Capture the cell that displays the provided text and extract its (x, y) central coordinate. 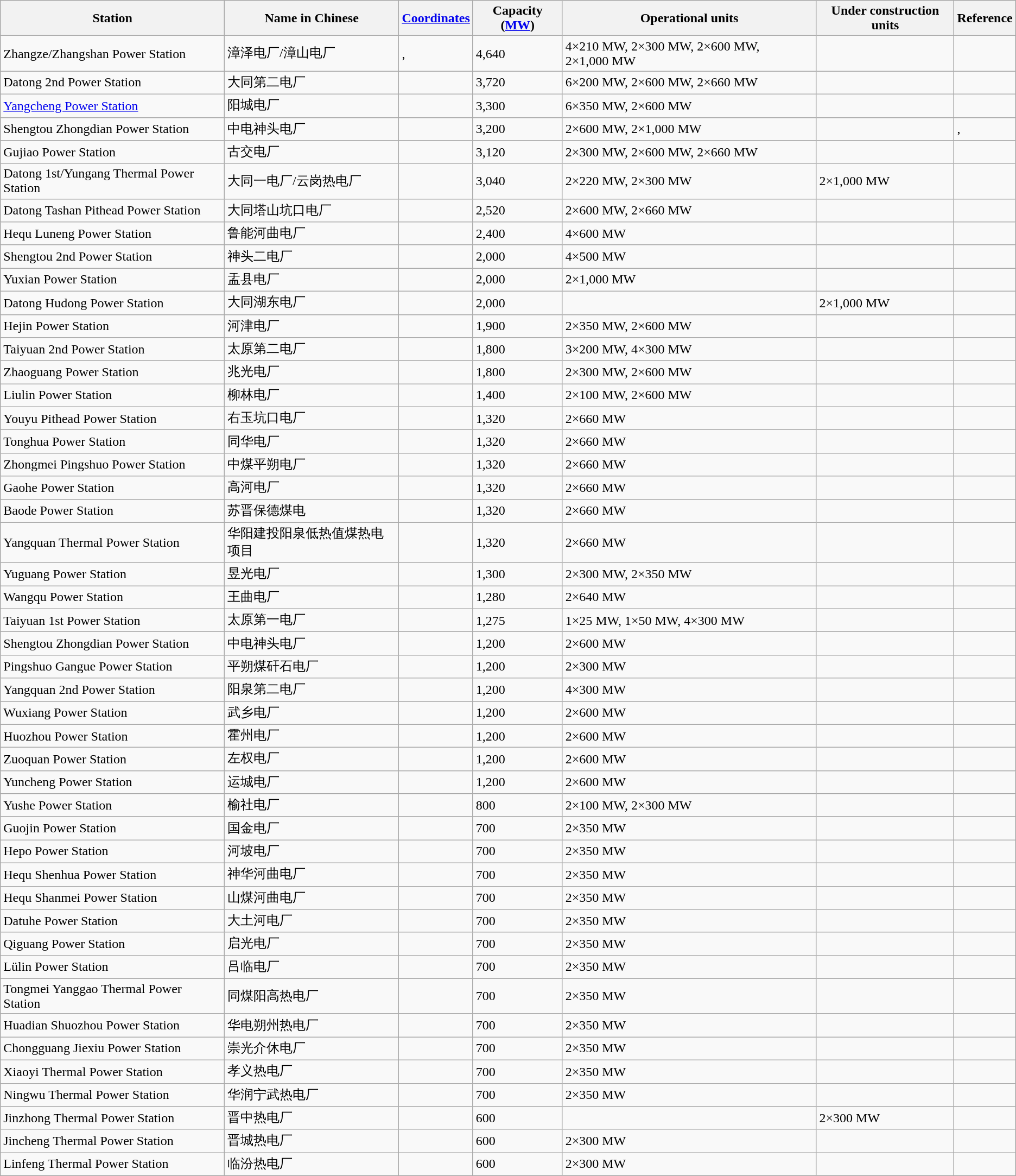
Zhangze/Zhangshan Power Station (113, 53)
Taiyuan 2nd Power Station (113, 350)
2×300 MW, 2×350 MW (689, 574)
大同塔山坑口电厂 (312, 211)
兆光电厂 (312, 372)
1,300 (518, 574)
6×350 MW, 2×600 MW (689, 105)
吕临电厂 (312, 968)
Ningwu Thermal Power Station (113, 1095)
Gaohe Power Station (113, 488)
Pingshuo Gangue Power Station (113, 667)
Zhongmei Pingshuo Power Station (113, 465)
河津电厂 (312, 326)
华电朔州热电厂 (312, 1025)
4,640 (518, 53)
Huadian Shuozhou Power Station (113, 1025)
孝义热电厂 (312, 1072)
高河电厂 (312, 488)
Qiguang Power Station (113, 944)
临汾热电厂 (312, 1164)
神头二电厂 (312, 256)
漳泽电厂/漳山电厂 (312, 53)
Zuoquan Power Station (113, 759)
Chongguang Jiexiu Power Station (113, 1049)
大同第二电厂 (312, 83)
Huozhou Power Station (113, 736)
晋城热电厂 (312, 1141)
鲁能河曲电厂 (312, 233)
晋中热电厂 (312, 1118)
1,280 (518, 597)
阳泉第二电厂 (312, 690)
Under construction units (885, 18)
Gujiao Power Station (113, 152)
3,300 (518, 105)
2×600 MW, 2×1,000 MW (689, 129)
霍州电厂 (312, 736)
3,120 (518, 152)
6×200 MW, 2×600 MW, 2×660 MW (689, 83)
柳林电厂 (312, 395)
Datong Tashan Pithead Power Station (113, 211)
3×200 MW, 4×300 MW (689, 350)
Liulin Power Station (113, 395)
同华电厂 (312, 442)
2×640 MW (689, 597)
中煤平朔电厂 (312, 465)
Station (113, 18)
国金电厂 (312, 829)
Guojin Power Station (113, 829)
Zhaoguang Power Station (113, 372)
Hejin Power Station (113, 326)
大土河电厂 (312, 921)
Linfeng Thermal Power Station (113, 1164)
2×350 MW, 2×600 MW (689, 326)
Datong 1st/Yungang Thermal Power Station (113, 181)
平朔煤矸石电厂 (312, 667)
Baode Power Station (113, 511)
左权电厂 (312, 759)
4×210 MW, 2×300 MW, 2×600 MW, 2×1,000 MW (689, 53)
Yangquan Thermal Power Station (113, 542)
2×220 MW, 2×300 MW (689, 181)
Lülin Power Station (113, 968)
800 (518, 806)
华阳建投阳泉低热值煤热电项目 (312, 542)
2,520 (518, 211)
3,200 (518, 129)
同煤阳高热电厂 (312, 996)
Wuxiang Power Station (113, 713)
Taiyuan 1st Power Station (113, 620)
太原第一电厂 (312, 620)
古交电厂 (312, 152)
2×100 MW, 2×600 MW (689, 395)
苏晋保德煤电 (312, 511)
神华河曲电厂 (312, 874)
华润宁武热电厂 (312, 1095)
Coordinates (436, 18)
启光电厂 (312, 944)
Yangquan 2nd Power Station (113, 690)
右玉坑口电厂 (312, 418)
4×600 MW (689, 233)
Yangcheng Power Station (113, 105)
Name in Chinese (312, 18)
Jinzhong Thermal Power Station (113, 1118)
Youyu Pithead Power Station (113, 418)
Capacity (MW) (518, 18)
3,720 (518, 83)
Hepo Power Station (113, 851)
Datong Hudong Power Station (113, 303)
Wangqu Power Station (113, 597)
1,400 (518, 395)
Yuxian Power Station (113, 280)
2×600 MW, 2×660 MW (689, 211)
Hequ Shanmei Power Station (113, 898)
盂县电厂 (312, 280)
4×500 MW (689, 256)
Yuncheng Power Station (113, 782)
阳城电厂 (312, 105)
1,900 (518, 326)
Yuguang Power Station (113, 574)
2×300 MW, 2×600 MW, 2×660 MW (689, 152)
3,040 (518, 181)
Reference (985, 18)
2,400 (518, 233)
1×25 MW, 1×50 MW, 4×300 MW (689, 620)
Xiaoyi Thermal Power Station (113, 1072)
大同湖东电厂 (312, 303)
Operational units (689, 18)
河坡电厂 (312, 851)
Datong 2nd Power Station (113, 83)
崇光介休电厂 (312, 1049)
Hequ Shenhua Power Station (113, 874)
山煤河曲电厂 (312, 898)
Yushe Power Station (113, 806)
1,275 (518, 620)
2×100 MW, 2×300 MW (689, 806)
王曲电厂 (312, 597)
Tongmei Yanggao Thermal Power Station (113, 996)
Jincheng Thermal Power Station (113, 1141)
大同一电厂/云岗热电厂 (312, 181)
武乡电厂 (312, 713)
Shengtou 2nd Power Station (113, 256)
太原第二电厂 (312, 350)
2×300 MW, 2×600 MW (689, 372)
昱光电厂 (312, 574)
Tonghua Power Station (113, 442)
运城电厂 (312, 782)
榆社电厂 (312, 806)
Datuhe Power Station (113, 921)
Hequ Luneng Power Station (113, 233)
4×300 MW (689, 690)
